Find where the given text appears and provide that cell's center as (X, Y) coordinate. 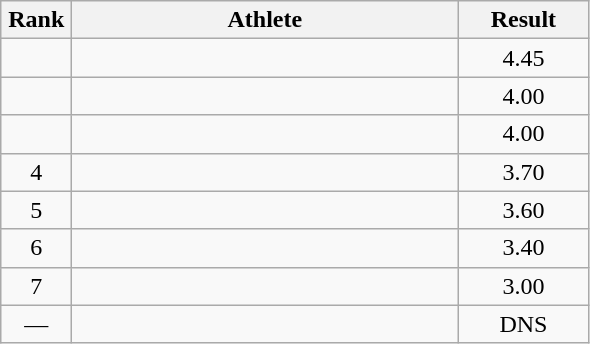
4 (36, 172)
4.45 (524, 58)
3.60 (524, 210)
Result (524, 20)
3.70 (524, 172)
3.40 (524, 248)
DNS (524, 324)
5 (36, 210)
Rank (36, 20)
7 (36, 286)
Athlete (265, 20)
6 (36, 248)
— (36, 324)
3.00 (524, 286)
